Provide the [x, y] coordinate of the cell's center where the given text is located.  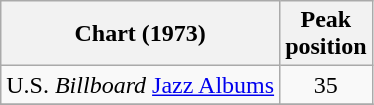
Chart (1973) [140, 34]
Peakposition [326, 34]
35 [326, 85]
U.S. Billboard Jazz Albums [140, 85]
